Identify which cell holds the provided text, then report its [X, Y] central coordinate. 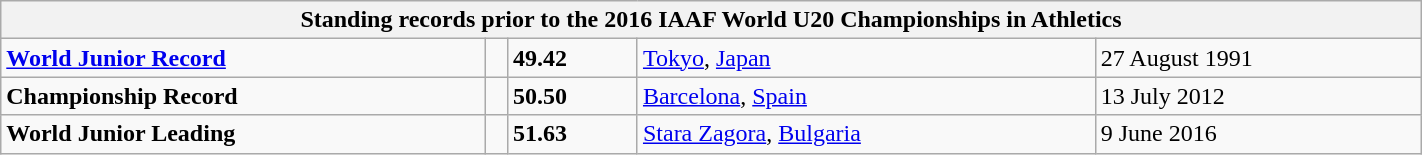
27 August 1991 [1258, 58]
51.63 [572, 134]
World Junior Record [244, 58]
Tokyo, Japan [866, 58]
World Junior Leading [244, 134]
13 July 2012 [1258, 96]
Standing records prior to the 2016 IAAF World U20 Championships in Athletics [711, 20]
Stara Zagora, Bulgaria [866, 134]
Barcelona, Spain [866, 96]
9 June 2016 [1258, 134]
50.50 [572, 96]
Championship Record [244, 96]
49.42 [572, 58]
